Search for the cell housing the specified text and yield its (X, Y) center coordinate. 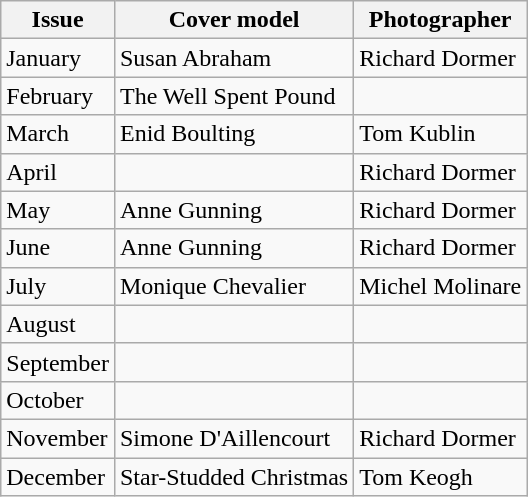
Cover model (234, 20)
February (58, 96)
Star-Studded Christmas (234, 477)
March (58, 134)
May (58, 210)
April (58, 172)
June (58, 248)
September (58, 362)
The Well Spent Pound (234, 96)
August (58, 324)
Monique Chevalier (234, 286)
October (58, 400)
Enid Boulting (234, 134)
November (58, 438)
January (58, 58)
July (58, 286)
Tom Kublin (440, 134)
Simone D'Aillencourt (234, 438)
Issue (58, 20)
Michel Molinare (440, 286)
Photographer (440, 20)
December (58, 477)
Susan Abraham (234, 58)
Tom Keogh (440, 477)
